Locate the cell with the specified text and output its (x, y) center coordinate. 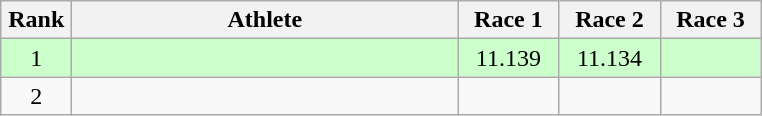
Race 2 (610, 20)
Race 1 (508, 20)
11.134 (610, 58)
Race 3 (710, 20)
2 (36, 96)
Rank (36, 20)
Athlete (265, 20)
11.139 (508, 58)
1 (36, 58)
